Detect which cell encompasses the target text, then output its (X, Y) center coordinate. 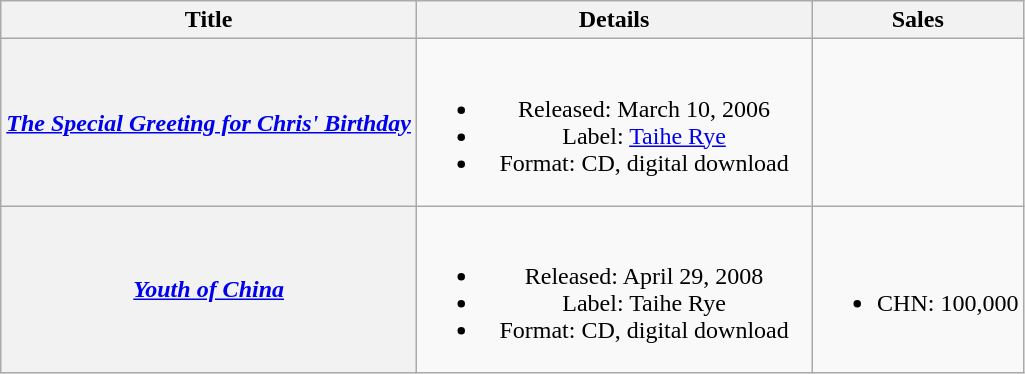
Title (209, 20)
Sales (918, 20)
Youth of China (209, 290)
Details (614, 20)
The Special Greeting for Chris' Birthday (209, 122)
CHN: 100,000 (918, 290)
Released: March 10, 2006Label: Taihe RyeFormat: CD, digital download (614, 122)
Released: April 29, 2008Label: Taihe RyeFormat: CD, digital download (614, 290)
